Output the [x, y] coordinate of the center of the cell containing the given text.  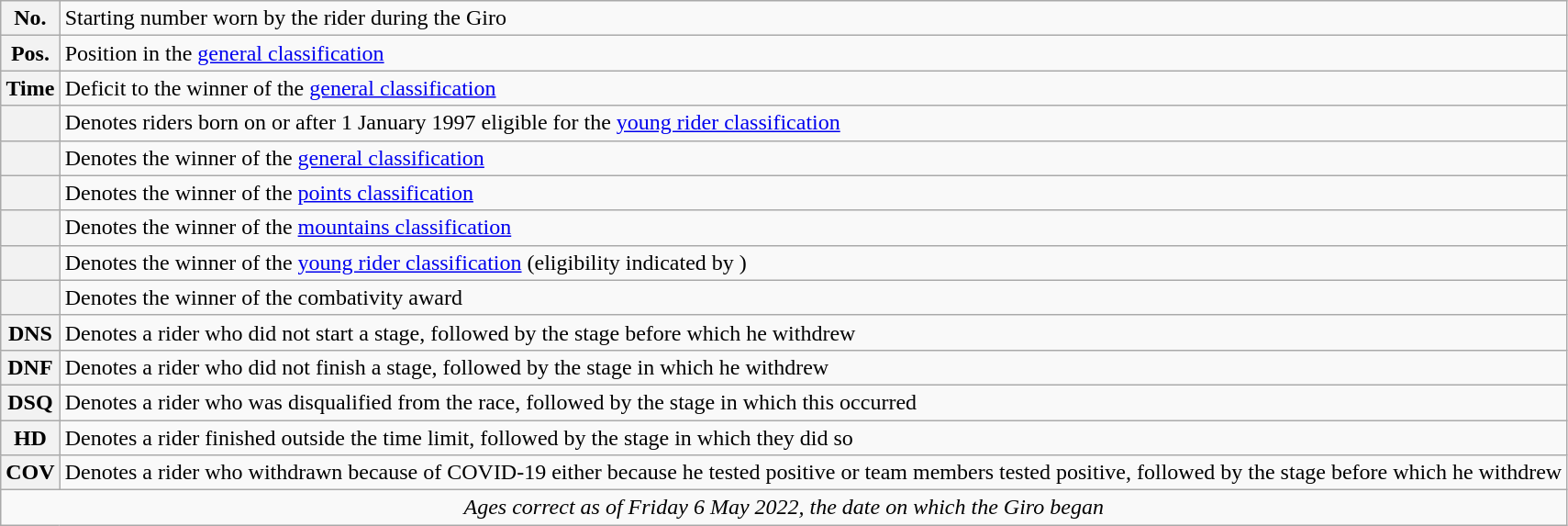
Denotes riders born on or after 1 January 1997 eligible for the young rider classification [813, 123]
Deficit to the winner of the general classification [813, 88]
Pos. [30, 53]
Denotes a rider finished outside the time limit, followed by the stage in which they did so [813, 438]
DSQ [30, 402]
Denotes a rider who did not start a stage, followed by the stage before which he withdrew [813, 332]
Denotes the winner of the mountains classification [813, 228]
Denotes the winner of the combativity award [813, 297]
Starting number worn by the rider during the Giro [813, 18]
HD [30, 438]
Position in the general classification [813, 53]
COV [30, 473]
Time [30, 88]
No. [30, 18]
Ages correct as of Friday 6 May 2022, the date on which the Giro began [784, 508]
DNS [30, 332]
Denotes the winner of the general classification [813, 158]
Denotes a rider who was disqualified from the race, followed by the stage in which this occurred [813, 402]
DNF [30, 367]
Denotes a rider who did not finish a stage, followed by the stage in which he withdrew [813, 367]
Denotes the winner of the points classification [813, 193]
Denotes the winner of the young rider classification (eligibility indicated by ) [813, 263]
